Extract the (X, Y) coordinate from the center of the cell holding the provided text.  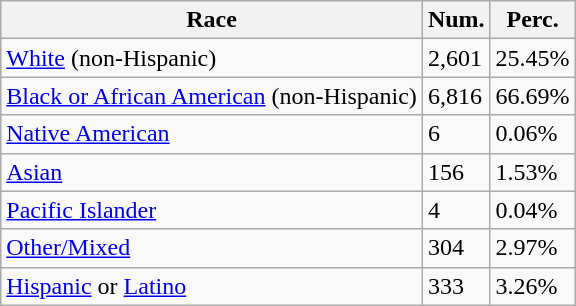
1.53% (532, 172)
2.97% (532, 248)
156 (456, 172)
6,816 (456, 96)
Num. (456, 20)
Hispanic or Latino (212, 286)
Black or African American (non-Hispanic) (212, 96)
4 (456, 210)
Race (212, 20)
Pacific Islander (212, 210)
304 (456, 248)
White (non-Hispanic) (212, 58)
Asian (212, 172)
Perc. (532, 20)
Other/Mixed (212, 248)
0.06% (532, 134)
66.69% (532, 96)
3.26% (532, 286)
25.45% (532, 58)
6 (456, 134)
333 (456, 286)
2,601 (456, 58)
Native American (212, 134)
0.04% (532, 210)
